For the text-containing cell, return its midpoint in [X, Y] coordinate format. 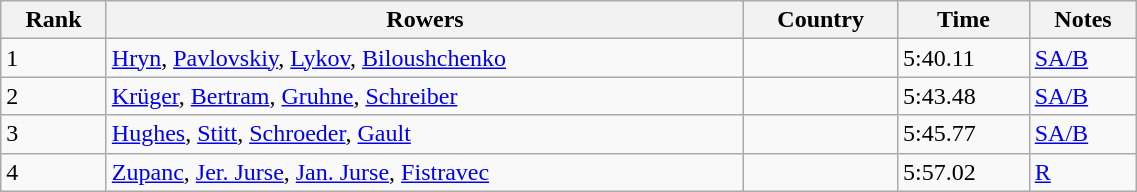
3 [54, 134]
Notes [1083, 20]
5:45.77 [964, 134]
Hryn, Pavlovskiy, Lykov, Biloushchenko [425, 58]
4 [54, 172]
Krüger, Bertram, Gruhne, Schreiber [425, 96]
2 [54, 96]
R [1083, 172]
1 [54, 58]
Zupanc, Jer. Jurse, Jan. Jurse, Fistravec [425, 172]
Rank [54, 20]
5:57.02 [964, 172]
Time [964, 20]
5:40.11 [964, 58]
5:43.48 [964, 96]
Rowers [425, 20]
Hughes, Stitt, Schroeder, Gault [425, 134]
Country [821, 20]
